Extract the [x, y] coordinate from the center of the cell holding the provided text.  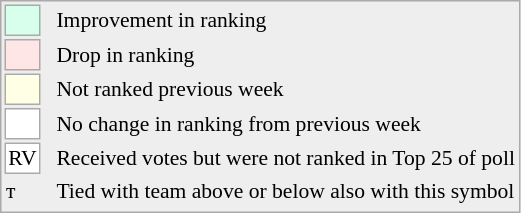
Drop in ranking [286, 55]
RV [22, 158]
Tied with team above or below also with this symbol [286, 191]
Received votes but were not ranked in Top 25 of poll [286, 158]
Not ranked previous week [286, 90]
No change in ranking from previous week [286, 124]
т [22, 191]
Improvement in ranking [286, 20]
